Capture the cell that displays the provided text and extract its [x, y] central coordinate. 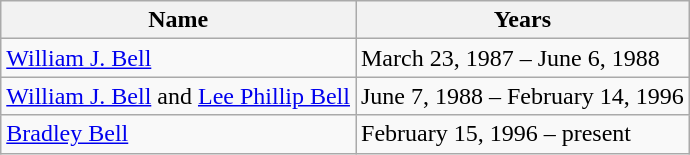
February 15, 1996 – present [523, 134]
March 23, 1987 – June 6, 1988 [523, 58]
William J. Bell and Lee Phillip Bell [178, 96]
Name [178, 20]
Bradley Bell [178, 134]
William J. Bell [178, 58]
Years [523, 20]
June 7, 1988 – February 14, 1996 [523, 96]
